Detect which cell encompasses the target text, then output its (X, Y) center coordinate. 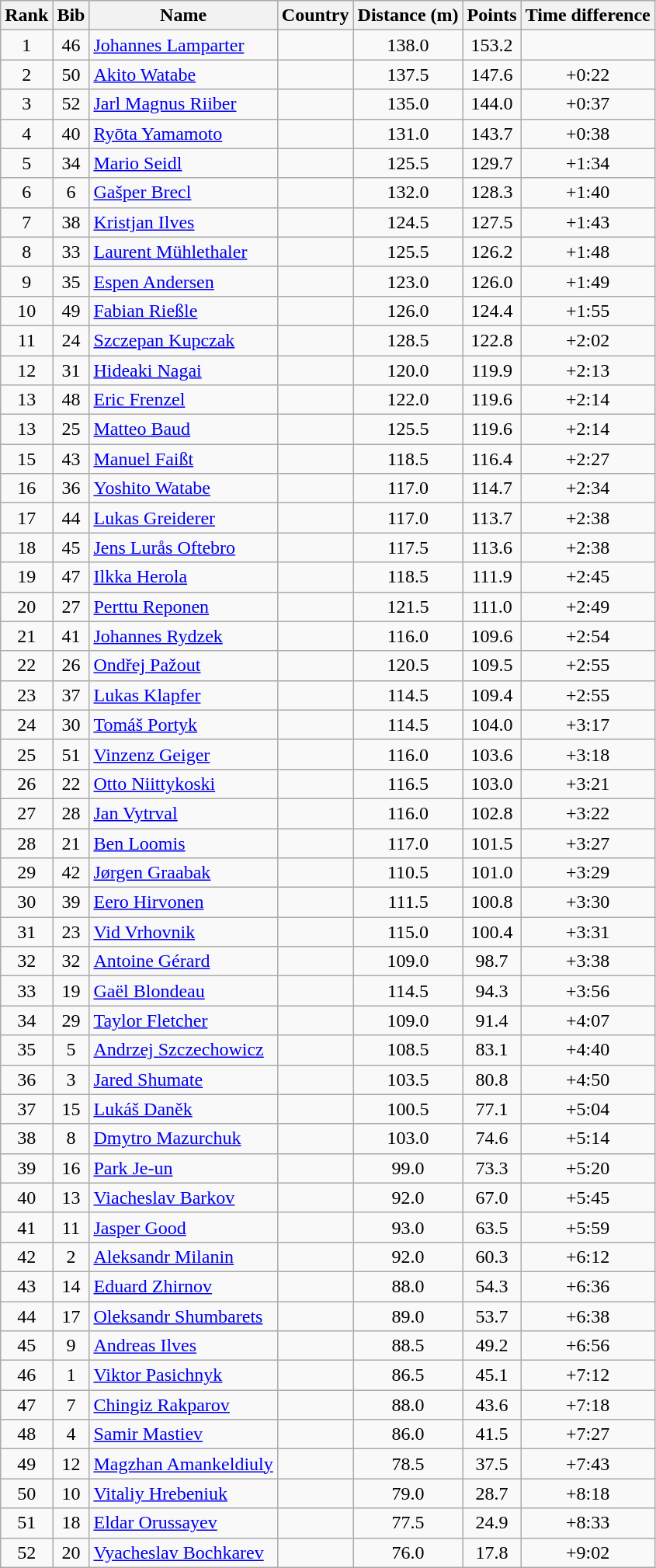
+6:36 (588, 1286)
Dmytro Mazurchuk (183, 1139)
104.0 (492, 725)
Eduard Zhirnov (183, 1286)
+7:27 (588, 1434)
123.0 (408, 281)
Matteo Baud (183, 429)
137.5 (408, 75)
98.7 (492, 961)
Aleksandr Milanin (183, 1257)
131.0 (408, 134)
89.0 (408, 1316)
83.1 (492, 1050)
+3:30 (588, 902)
Points (492, 16)
+2:49 (588, 607)
Fabian Rießle (183, 311)
Ben Loomis (183, 843)
Hideaki Nagai (183, 370)
63.5 (492, 1227)
45.1 (492, 1375)
54.3 (492, 1286)
117.5 (408, 548)
Vyacheslav Bochkarev (183, 1552)
Bib (71, 16)
102.8 (492, 813)
14 (71, 1286)
Gaël Blondeau (183, 991)
Name (183, 16)
Laurent Mühlethaler (183, 252)
Rank (26, 16)
Eldar Orussayev (183, 1523)
Jens Lurås Oftebro (183, 548)
115.0 (408, 932)
153.2 (492, 45)
Samir Mastiev (183, 1434)
Manuel Faißt (183, 459)
103.5 (408, 1080)
93.0 (408, 1227)
99.0 (408, 1168)
Vid Vrhovnik (183, 932)
Otto Niittykoski (183, 784)
138.0 (408, 45)
+7:43 (588, 1464)
Lukáš Daněk (183, 1109)
+2:27 (588, 459)
144.0 (492, 104)
113.6 (492, 548)
Chingiz Rakparov (183, 1405)
Mario Seidl (183, 163)
+4:07 (588, 1020)
24.9 (492, 1523)
Eric Frenzel (183, 400)
Akito Watabe (183, 75)
Magzhan Amankeldiuly (183, 1464)
Antoine Gérard (183, 961)
Jørgen Graabak (183, 873)
86.5 (408, 1375)
Andrzej Szczechowicz (183, 1050)
74.6 (492, 1139)
+3:38 (588, 961)
+3:27 (588, 843)
Park Je-un (183, 1168)
+1:43 (588, 222)
77.1 (492, 1109)
Jared Shumate (183, 1080)
122.8 (492, 340)
120.5 (408, 666)
+3:18 (588, 754)
+3:21 (588, 784)
127.5 (492, 222)
+0:38 (588, 134)
77.5 (408, 1523)
67.0 (492, 1198)
128.5 (408, 340)
109.5 (492, 666)
17.8 (492, 1552)
+7:12 (588, 1375)
Jan Vytrval (183, 813)
132.0 (408, 193)
109.4 (492, 695)
Johannes Rydzek (183, 636)
+9:02 (588, 1552)
128.3 (492, 193)
+5:45 (588, 1198)
+1:55 (588, 311)
+3:17 (588, 725)
+4:40 (588, 1050)
+7:18 (588, 1405)
73.3 (492, 1168)
Time difference (588, 16)
+2:54 (588, 636)
101.0 (492, 873)
Vinzenz Geiger (183, 754)
126.2 (492, 252)
+5:59 (588, 1227)
+3:22 (588, 813)
Szczepan Kupczak (183, 340)
+2:45 (588, 577)
Lukas Greiderer (183, 518)
119.9 (492, 370)
94.3 (492, 991)
101.5 (492, 843)
Yoshito Watabe (183, 488)
111.5 (408, 902)
Tomáš Portyk (183, 725)
+0:22 (588, 75)
122.0 (408, 400)
+5:04 (588, 1109)
+6:56 (588, 1346)
103.6 (492, 754)
Distance (m) (408, 16)
100.4 (492, 932)
110.5 (408, 873)
88.5 (408, 1346)
Gašper Brecl (183, 193)
43.6 (492, 1405)
Jasper Good (183, 1227)
+1:49 (588, 281)
+1:40 (588, 193)
Vitaliy Hrebeniuk (183, 1493)
124.5 (408, 222)
Viacheslav Barkov (183, 1198)
86.0 (408, 1434)
80.8 (492, 1080)
28.7 (492, 1493)
116.4 (492, 459)
Country (315, 16)
Kristjan Ilves (183, 222)
109.6 (492, 636)
+2:34 (588, 488)
Ondřej Pažout (183, 666)
+3:29 (588, 873)
79.0 (408, 1493)
121.5 (408, 607)
+5:20 (588, 1168)
Taylor Fletcher (183, 1020)
129.7 (492, 163)
100.8 (492, 902)
+2:13 (588, 370)
147.6 (492, 75)
Lukas Klapfer (183, 695)
Viktor Pasichnyk (183, 1375)
+8:33 (588, 1523)
124.4 (492, 311)
76.0 (408, 1552)
+6:12 (588, 1257)
111.9 (492, 577)
+1:48 (588, 252)
+2:02 (588, 340)
+4:50 (588, 1080)
+3:56 (588, 991)
114.7 (492, 488)
108.5 (408, 1050)
91.4 (492, 1020)
+3:31 (588, 932)
60.3 (492, 1257)
37.5 (492, 1464)
116.5 (408, 784)
111.0 (492, 607)
53.7 (492, 1316)
135.0 (408, 104)
Andreas Ilves (183, 1346)
41.5 (492, 1434)
Ryōta Yamamoto (183, 134)
Perttu Reponen (183, 607)
78.5 (408, 1464)
+8:18 (588, 1493)
Johannes Lamparter (183, 45)
+1:34 (588, 163)
+6:38 (588, 1316)
+0:37 (588, 104)
49.2 (492, 1346)
+5:14 (588, 1139)
143.7 (492, 134)
113.7 (492, 518)
Eero Hirvonen (183, 902)
Oleksandr Shumbarets (183, 1316)
100.5 (408, 1109)
120.0 (408, 370)
Espen Andersen (183, 281)
Jarl Magnus Riiber (183, 104)
Ilkka Herola (183, 577)
